Identify which cell holds the provided text, then report its (x, y) central coordinate. 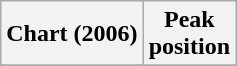
Chart (2006) (72, 34)
Peakposition (189, 34)
